Capture the cell that displays the provided text and extract its [X, Y] central coordinate. 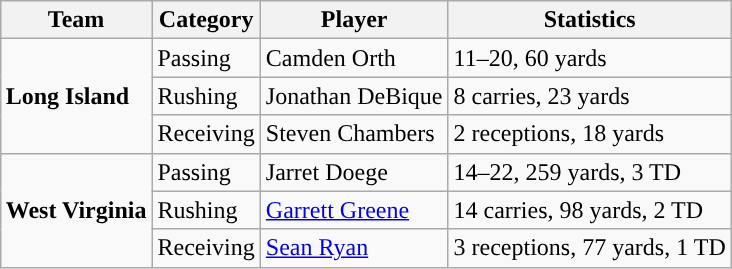
Jarret Doege [354, 172]
8 carries, 23 yards [590, 96]
Garrett Greene [354, 210]
14 carries, 98 yards, 2 TD [590, 210]
Jonathan DeBique [354, 96]
Player [354, 20]
Team [76, 20]
West Virginia [76, 210]
Camden Orth [354, 58]
Sean Ryan [354, 248]
11–20, 60 yards [590, 58]
2 receptions, 18 yards [590, 134]
3 receptions, 77 yards, 1 TD [590, 248]
14–22, 259 yards, 3 TD [590, 172]
Long Island [76, 96]
Statistics [590, 20]
Steven Chambers [354, 134]
Category [206, 20]
